Identify which cell holds the provided text, then report its [x, y] central coordinate. 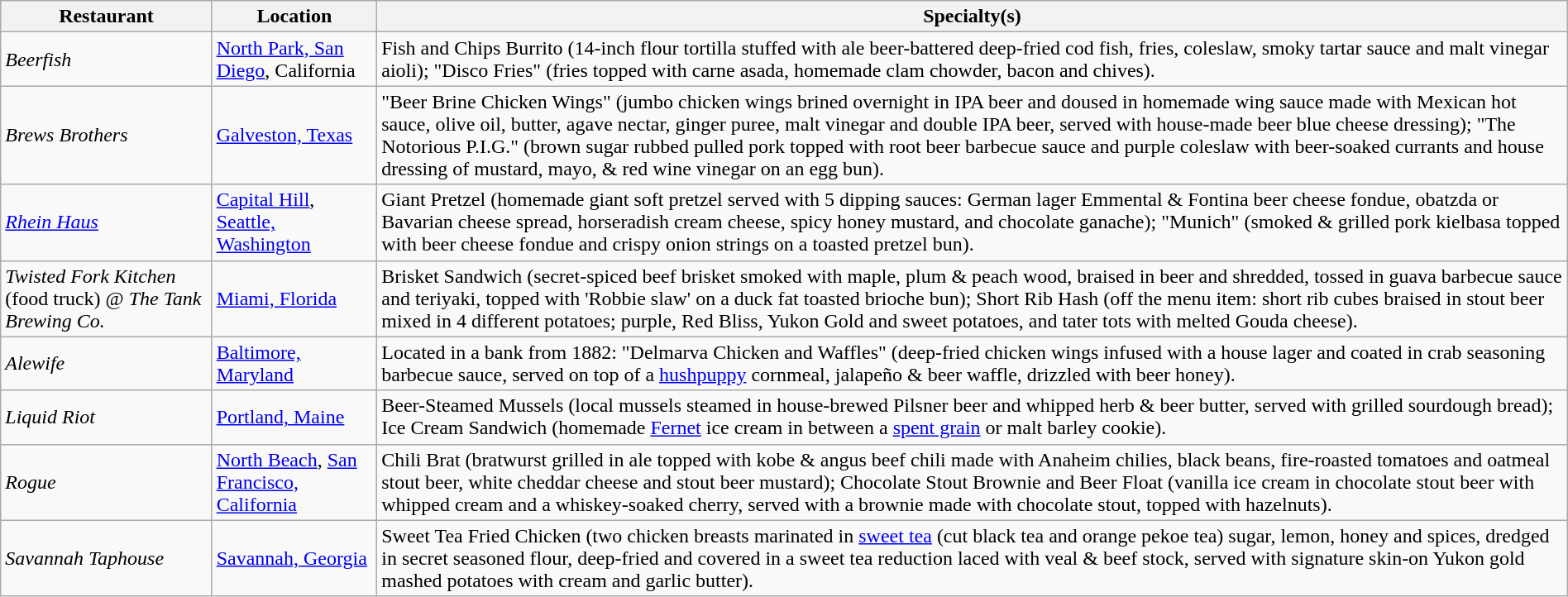
Miami, Florida [294, 298]
Portland, Maine [294, 417]
Liquid Riot [106, 417]
Location [294, 17]
Savannah Taphouse [106, 558]
Specialty(s) [973, 17]
Beerfish [106, 60]
Twisted Fork Kitchen (food truck) @ The Tank Brewing Co. [106, 298]
North Park, San Diego, California [294, 60]
Rogue [106, 482]
Restaurant [106, 17]
Baltimore, Maryland [294, 364]
Brews Brothers [106, 136]
Galveston, Texas [294, 136]
Alewife [106, 364]
Savannah, Georgia [294, 558]
Rhein Haus [106, 222]
North Beach, San Francisco, California [294, 482]
Capital Hill, Seattle, Washington [294, 222]
